From the cell containing the given text, extract its center point as (X, Y) coordinate. 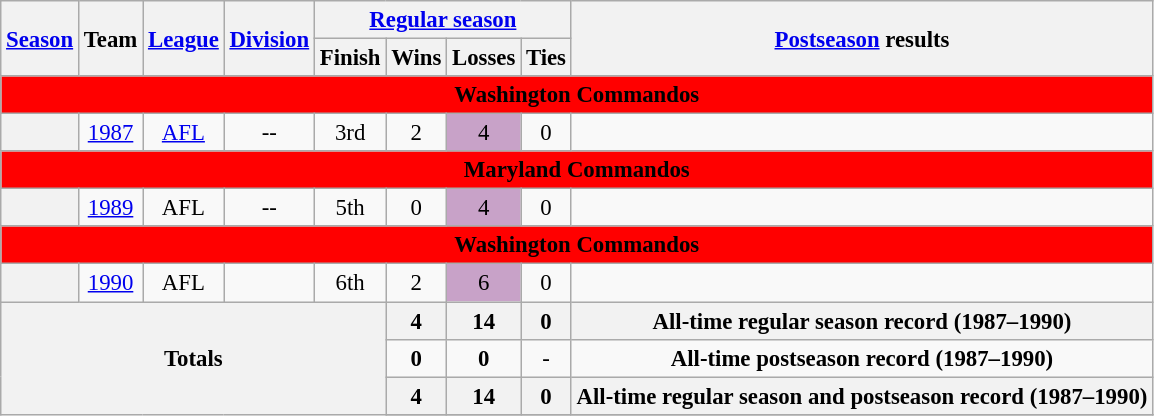
3rd (350, 133)
All-time regular season and postseason record (1987–1990) (862, 396)
1990 (110, 283)
Division (269, 38)
Regular season (442, 20)
Wins (416, 58)
Finish (350, 58)
Postseason results (862, 38)
All-time postseason record (1987–1990) (862, 358)
Team (110, 38)
League (184, 38)
1987 (110, 133)
Losses (484, 58)
Maryland Commandos (577, 170)
Totals (194, 358)
Season (40, 38)
Ties (546, 58)
6th (350, 283)
All-time regular season record (1987–1990) (862, 321)
1989 (110, 208)
6 (484, 283)
5th (350, 208)
- (546, 358)
